Return (x, y) of the center of cell containing provided text 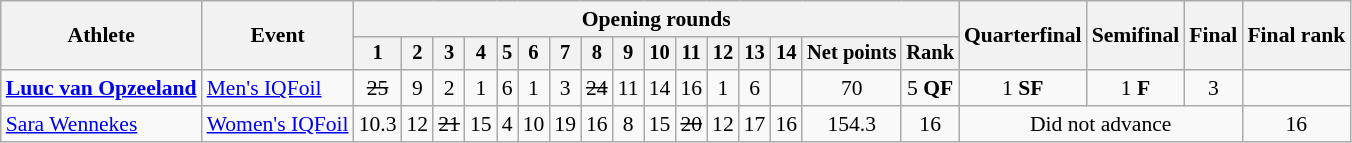
Semifinal (1136, 36)
70 (852, 88)
13 (755, 54)
Quarterfinal (1023, 36)
Men's IQFoil (278, 88)
Rank (930, 54)
10.3 (378, 124)
Sara Wennekes (102, 124)
Event (278, 36)
154.3 (852, 124)
24 (597, 88)
1 SF (1023, 88)
17 (755, 124)
19 (565, 124)
1 F (1136, 88)
Luuc van Opzeeland (102, 88)
21 (449, 124)
Net points (852, 54)
25 (378, 88)
Athlete (102, 36)
Final rank (1296, 36)
7 (565, 54)
20 (691, 124)
Final (1213, 36)
5 QF (930, 88)
Did not advance (1100, 124)
Women's IQFoil (278, 124)
5 (508, 54)
Opening rounds (656, 19)
